Return the (X, Y) coordinate for the center point of the cell that contains the specified text.  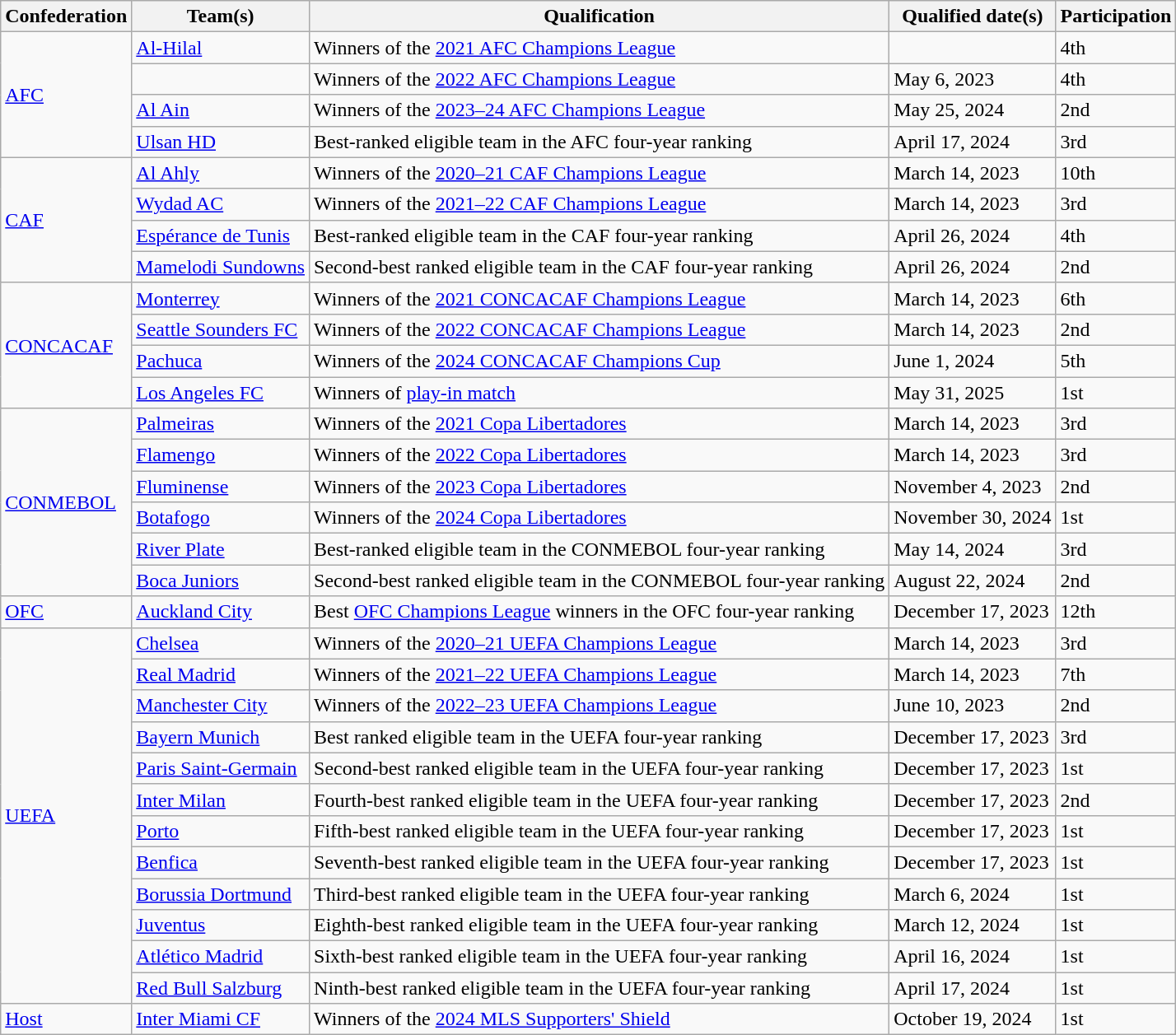
Winners of play-in match (600, 393)
Team(s) (221, 16)
Winners of the 2021 Copa Libertadores (600, 424)
Juventus (221, 925)
Flamengo (221, 455)
Real Madrid (221, 674)
Winners of the 2021 CONCACAF Champions League (600, 298)
Winners of the 2024 Copa Libertadores (600, 518)
Winners of the 2023 Copa Libertadores (600, 487)
Winners of the 2022 AFC Champions League (600, 79)
Qualification (600, 16)
March 12, 2024 (973, 925)
Host (66, 1019)
Best-ranked eligible team in the CONMEBOL four-year ranking (600, 549)
10th (1116, 173)
May 6, 2023 (973, 79)
12th (1116, 612)
Winners of the 2022–23 UEFA Champions League (600, 706)
Winners of the 2024 MLS Supporters' Shield (600, 1019)
Ninth-best ranked eligible team in the UEFA four-year ranking (600, 988)
Espérance de Tunis (221, 235)
Winners of the 2020–21 UEFA Champions League (600, 643)
Best ranked eligible team in the UEFA four-year ranking (600, 737)
Second-best ranked eligible team in the CONMEBOL four-year ranking (600, 580)
Atlético Madrid (221, 957)
CONMEBOL (66, 502)
Wydad AC (221, 204)
Fourth-best ranked eligible team in the UEFA four-year ranking (600, 800)
March 6, 2024 (973, 893)
Paris Saint-Germain (221, 768)
April 16, 2024 (973, 957)
Fluminense (221, 487)
Seventh-best ranked eligible team in the UEFA four-year ranking (600, 862)
Bayern Munich (221, 737)
Botafogo (221, 518)
May 14, 2024 (973, 549)
Winners of the 2021–22 CAF Champions League (600, 204)
7th (1116, 674)
Participation (1116, 16)
6th (1116, 298)
Second-best ranked eligible team in the UEFA four-year ranking (600, 768)
Benfica (221, 862)
Best-ranked eligible team in the AFC four-year ranking (600, 142)
UEFA (66, 815)
Second-best ranked eligible team in the CAF four-year ranking (600, 267)
August 22, 2024 (973, 580)
Seattle Sounders FC (221, 329)
Fifth-best ranked eligible team in the UEFA four-year ranking (600, 831)
Al Ahly (221, 173)
Winners of the 2023–24 AFC Champions League (600, 110)
October 19, 2024 (973, 1019)
Porto (221, 831)
June 10, 2023 (973, 706)
Monterrey (221, 298)
Confederation (66, 16)
Best OFC Champions League winners in the OFC four-year ranking (600, 612)
November 4, 2023 (973, 487)
Winners of the 2020–21 CAF Champions League (600, 173)
Winners of the 2022 CONCACAF Champions League (600, 329)
Pachuca (221, 361)
Inter Miami CF (221, 1019)
Red Bull Salzburg (221, 988)
CAF (66, 220)
Winners of the 2022 Copa Libertadores (600, 455)
Ulsan HD (221, 142)
Best-ranked eligible team in the CAF four-year ranking (600, 235)
Winners of the 2021 AFC Champions League (600, 48)
May 25, 2024 (973, 110)
Third-best ranked eligible team in the UEFA four-year ranking (600, 893)
River Plate (221, 549)
AFC (66, 95)
Mamelodi Sundowns (221, 267)
Los Angeles FC (221, 393)
November 30, 2024 (973, 518)
Chelsea (221, 643)
Al Ain (221, 110)
Auckland City (221, 612)
Palmeiras (221, 424)
Manchester City (221, 706)
Eighth-best ranked eligible team in the UEFA four-year ranking (600, 925)
Winners of the 2021–22 UEFA Champions League (600, 674)
Inter Milan (221, 800)
Borussia Dortmund (221, 893)
Winners of the 2024 CONCACAF Champions Cup (600, 361)
CONCACAF (66, 345)
June 1, 2024 (973, 361)
Sixth-best ranked eligible team in the UEFA four-year ranking (600, 957)
Boca Juniors (221, 580)
OFC (66, 612)
Qualified date(s) (973, 16)
Al-Hilal (221, 48)
5th (1116, 361)
May 31, 2025 (973, 393)
